Locate the cell with the specified text and output its (x, y) center coordinate. 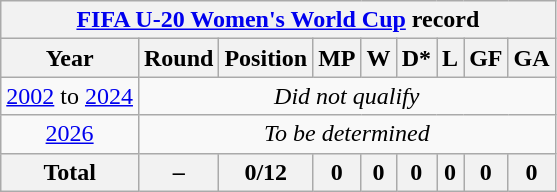
Year (70, 58)
FIFA U-20 Women's World Cup record (278, 20)
0/12 (266, 172)
2002 to 2024 (70, 96)
– (178, 172)
2026 (70, 134)
W (378, 58)
Did not qualify (346, 96)
To be determined (346, 134)
MP (337, 58)
GA (532, 58)
L (450, 58)
D* (416, 58)
Total (70, 172)
Round (178, 58)
Position (266, 58)
GF (486, 58)
